Provide the (x, y) coordinate of the cell's center where the given text is located.  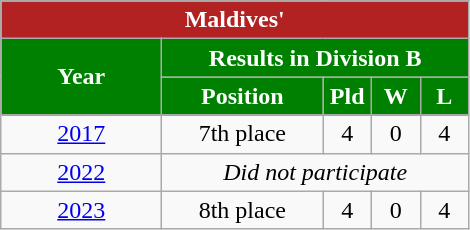
2023 (82, 210)
Pld (348, 96)
Maldives' (235, 20)
Did not participate (316, 172)
2022 (82, 172)
Year (82, 77)
Position (242, 96)
W (396, 96)
8th place (242, 210)
7th place (242, 134)
2017 (82, 134)
L (444, 96)
Results in Division B (316, 58)
